Detect which cell encompasses the target text, then output its [X, Y] center coordinate. 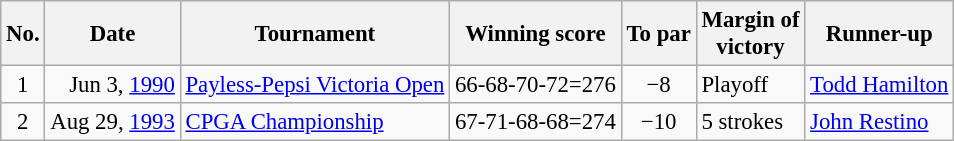
John Restino [880, 122]
Winning score [536, 34]
Playoff [750, 85]
66-68-70-72=276 [536, 85]
Tournament [314, 34]
Runner-up [880, 34]
1 [23, 85]
Jun 3, 1990 [112, 85]
Date [112, 34]
No. [23, 34]
−10 [658, 122]
2 [23, 122]
Margin ofvictory [750, 34]
Payless-Pepsi Victoria Open [314, 85]
To par [658, 34]
Todd Hamilton [880, 85]
Aug 29, 1993 [112, 122]
5 strokes [750, 122]
−8 [658, 85]
CPGA Championship [314, 122]
67-71-68-68=274 [536, 122]
